Scan for the cell matching the given text and deliver its (X, Y) coordinate at center. 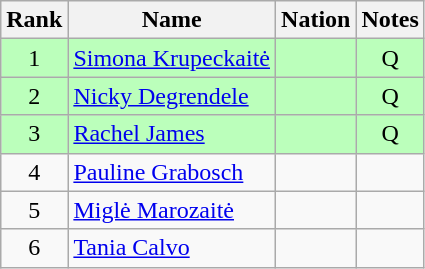
6 (34, 248)
Name (172, 20)
Pauline Grabosch (172, 172)
4 (34, 172)
Nicky Degrendele (172, 96)
Rank (34, 20)
1 (34, 58)
Nation (316, 20)
Tania Calvo (172, 248)
3 (34, 134)
5 (34, 210)
Rachel James (172, 134)
Notes (390, 20)
Simona Krupeckaitė (172, 58)
Miglė Marozaitė (172, 210)
2 (34, 96)
